Provide the (X, Y) coordinate of the cell's center where the given text is located.  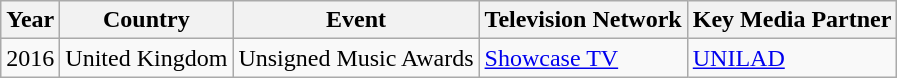
Unsigned Music Awards (356, 58)
UNILAD (792, 58)
Country (146, 20)
Television Network (583, 20)
Showcase TV (583, 58)
2016 (30, 58)
United Kingdom (146, 58)
Event (356, 20)
Key Media Partner (792, 20)
Year (30, 20)
